Search for the cell housing the specified text and yield its (X, Y) center coordinate. 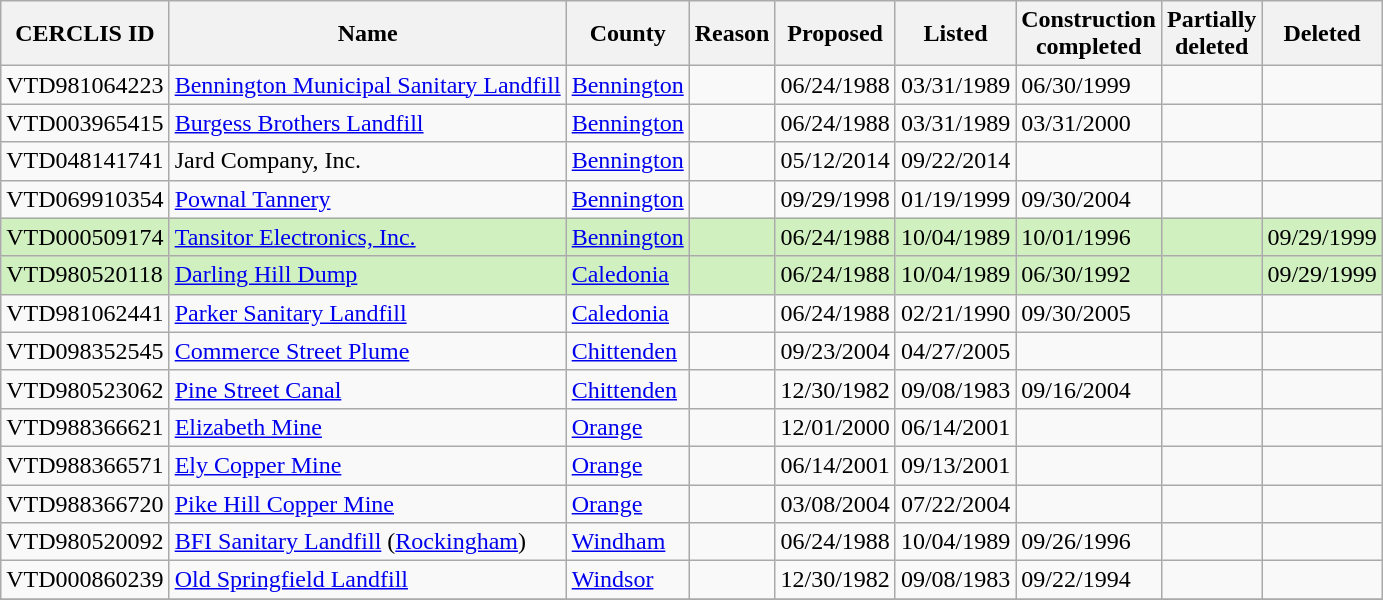
Name (368, 34)
12/01/2000 (835, 427)
Tansitor Electronics, Inc. (368, 237)
Burgess Brothers Landfill (368, 123)
VTD098352545 (85, 351)
VTD000860239 (85, 580)
09/23/2004 (835, 351)
Ely Copper Mine (368, 465)
VTD988366621 (85, 427)
Elizabeth Mine (368, 427)
Proposed (835, 34)
09/29/1998 (835, 199)
03/08/2004 (835, 503)
VTD048141741 (85, 161)
VTD988366720 (85, 503)
09/22/2014 (955, 161)
VTD003965415 (85, 123)
Commerce Street Plume (368, 351)
VTD981062441 (85, 313)
Listed (955, 34)
09/30/2005 (1089, 313)
07/22/2004 (955, 503)
09/13/2001 (955, 465)
Jard Company, Inc. (368, 161)
Bennington Municipal Sanitary Landfill (368, 85)
Windsor (628, 580)
VTD980523062 (85, 389)
06/30/1999 (1089, 85)
09/30/2004 (1089, 199)
CERCLIS ID (85, 34)
Parker Sanitary Landfill (368, 313)
VTD981064223 (85, 85)
02/21/1990 (955, 313)
Pike Hill Copper Mine (368, 503)
VTD980520092 (85, 542)
09/22/1994 (1089, 580)
04/27/2005 (955, 351)
County (628, 34)
VTD069910354 (85, 199)
Darling Hill Dump (368, 275)
BFI Sanitary Landfill (Rockingham) (368, 542)
VTD980520118 (85, 275)
Pownal Tannery (368, 199)
05/12/2014 (835, 161)
VTD000509174 (85, 237)
06/30/1992 (1089, 275)
Old Springfield Landfill (368, 580)
Deleted (1322, 34)
Pine Street Canal (368, 389)
VTD988366571 (85, 465)
Partiallydeleted (1211, 34)
Reason (732, 34)
Constructioncompleted (1089, 34)
09/26/1996 (1089, 542)
10/01/1996 (1089, 237)
01/19/1999 (955, 199)
03/31/2000 (1089, 123)
Windham (628, 542)
09/16/2004 (1089, 389)
